Extract the (x, y) coordinate from the center of the cell holding the provided text.  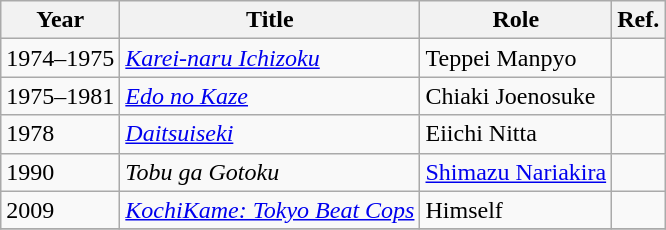
Edo no Kaze (270, 96)
Role (516, 20)
1978 (60, 134)
Year (60, 20)
1975–1981 (60, 96)
Himself (516, 210)
1974–1975 (60, 58)
Tobu ga Gotoku (270, 172)
2009 (60, 210)
Shimazu Nariakira (516, 172)
Chiaki Joenosuke (516, 96)
1990 (60, 172)
KochiKame: Tokyo Beat Cops (270, 210)
Karei-naru Ichizoku (270, 58)
Teppei Manpyo (516, 58)
Eiichi Nitta (516, 134)
Title (270, 20)
Daitsuiseki (270, 134)
Ref. (638, 20)
